For the text-containing cell, return its midpoint in (X, Y) coordinate format. 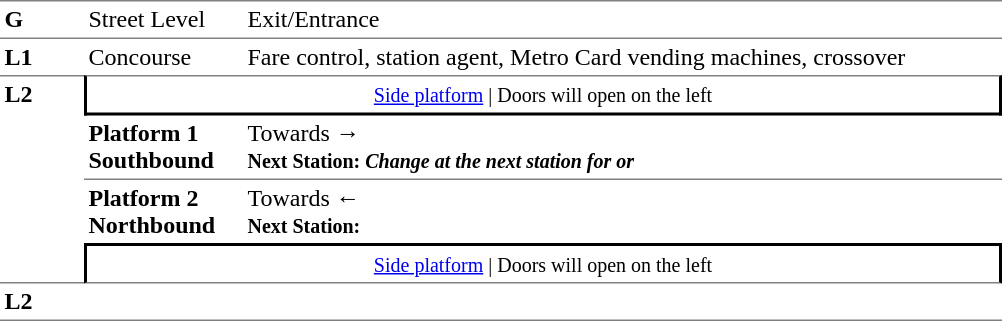
Street Level (164, 20)
Platform 2Northbound (164, 212)
Towards → Next Station: Change at the next station for or (622, 148)
G (42, 20)
L1 (42, 57)
Platform 1Southbound (164, 148)
Towards ← Next Station: (622, 212)
Concourse (164, 57)
Fare control, station agent, Metro Card vending machines, crossover (622, 57)
L2 (42, 179)
Exit/Entrance (622, 20)
